Extract the (X, Y) coordinate from the center of the cell holding the provided text.  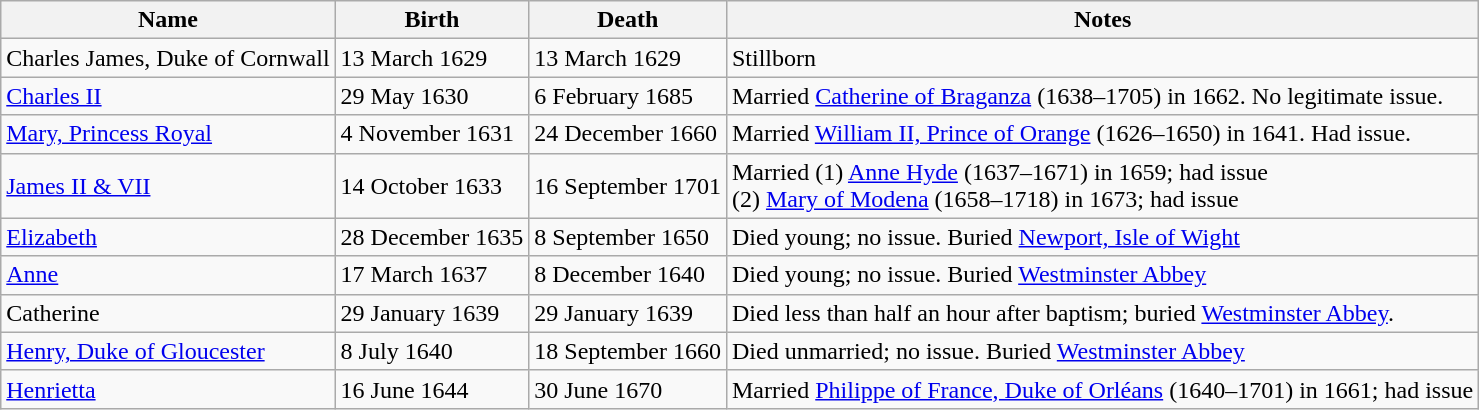
4 November 1631 (432, 134)
Charles II (168, 96)
James II & VII (168, 186)
8 September 1650 (628, 237)
Married Catherine of Braganza (1638–1705) in 1662. No legitimate issue. (1102, 96)
Elizabeth (168, 237)
24 December 1660 (628, 134)
Notes (1102, 20)
Married Philippe of France, Duke of Orléans (1640–1701) in 1661; had issue (1102, 389)
Died unmarried; no issue. Buried Westminster Abbey (1102, 351)
30 June 1670 (628, 389)
28 December 1635 (432, 237)
8 July 1640 (432, 351)
29 May 1630 (432, 96)
Birth (432, 20)
Mary, Princess Royal (168, 134)
14 October 1633 (432, 186)
Catherine (168, 313)
16 September 1701 (628, 186)
Henry, Duke of Gloucester (168, 351)
Death (628, 20)
8 December 1640 (628, 275)
6 February 1685 (628, 96)
Married William II, Prince of Orange (1626–1650) in 1641. Had issue. (1102, 134)
17 March 1637 (432, 275)
18 September 1660 (628, 351)
Stillborn (1102, 58)
Died less than half an hour after baptism; buried Westminster Abbey. (1102, 313)
Henrietta (168, 389)
Died young; no issue. Buried Westminster Abbey (1102, 275)
16 June 1644 (432, 389)
Anne (168, 275)
Died young; no issue. Buried Newport, Isle of Wight (1102, 237)
Name (168, 20)
Married (1) Anne Hyde (1637–1671) in 1659; had issue(2) Mary of Modena (1658–1718) in 1673; had issue (1102, 186)
Charles James, Duke of Cornwall (168, 58)
